Find where the given text appears and provide that cell's center as [x, y] coordinate. 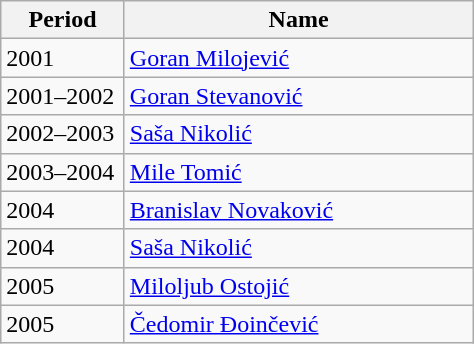
Čedomir Đoinčević [298, 324]
Period [63, 20]
Goran Stevanović [298, 96]
Goran Milojević [298, 58]
2001–2002 [63, 96]
2002–2003 [63, 134]
Name [298, 20]
Mile Tomić [298, 172]
Branislav Novaković [298, 210]
Miloljub Ostojić [298, 286]
2003–2004 [63, 172]
2001 [63, 58]
